Scan for the cell matching the given text and deliver its (X, Y) coordinate at center. 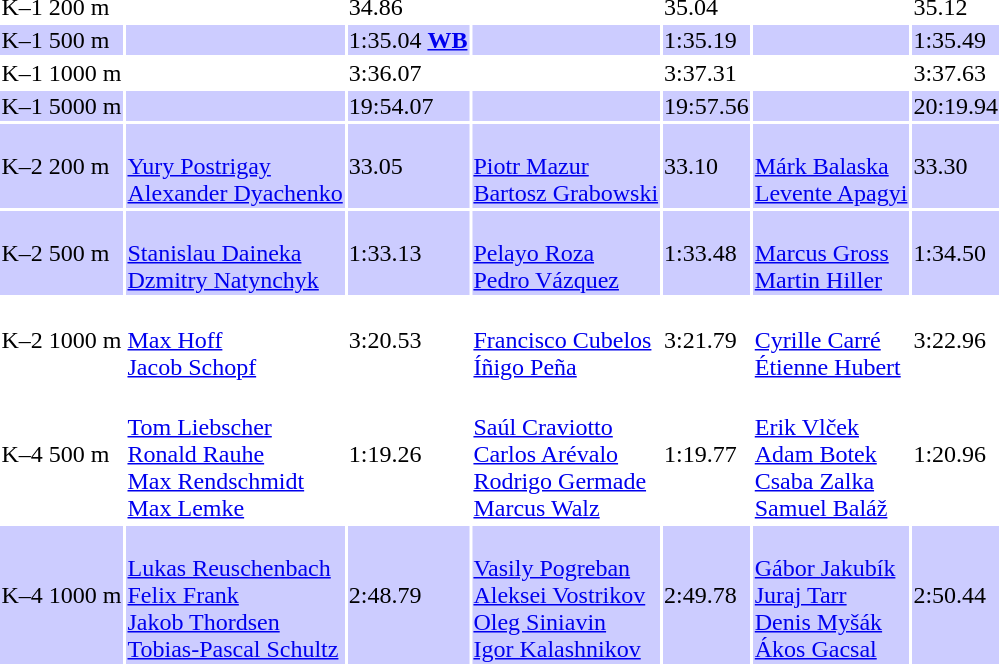
1:35.04 WB (408, 40)
1:33.13 (408, 253)
Erik VlčekAdam BotekCsaba ZalkaSamuel Baláž (831, 454)
33.10 (707, 166)
K–1 5000 m (62, 106)
Saúl CraviottoCarlos ArévaloRodrigo GermadeMarcus Walz (566, 454)
K–2 200 m (62, 166)
K–4 500 m (62, 454)
Lukas ReuschenbachFelix FrankJakob ThordsenTobias-Pascal Schultz (235, 595)
Márk BalaskaLevente Apagyi (831, 166)
19:54.07 (408, 106)
Yury PostrigayAlexander Dyachenko (235, 166)
K–1 1000 m (62, 73)
Francisco CubelosÍñigo Peña (566, 340)
2:48.79 (408, 595)
3:36.07 (408, 73)
K–4 1000 m (62, 595)
3:20.53 (408, 340)
3:37.31 (707, 73)
Max HoffJacob Schopf (235, 340)
Pelayo RozaPedro Vázquez (566, 253)
1:33.48 (707, 253)
1:19.26 (408, 454)
Cyrille CarréÉtienne Hubert (831, 340)
2:49.78 (707, 595)
1:35.19 (707, 40)
K–2 1000 m (62, 340)
33.05 (408, 166)
Gábor JakubíkJuraj TarrDenis MyšákÁkos Gacsal (831, 595)
3:21.79 (707, 340)
Piotr MazurBartosz Grabowski (566, 166)
K–2 500 m (62, 253)
Vasily PogrebanAleksei VostrikovOleg SiniavinIgor Kalashnikov (566, 595)
19:57.56 (707, 106)
K–1 500 m (62, 40)
Tom LiebscherRonald RauheMax RendschmidtMax Lemke (235, 454)
1:19.77 (707, 454)
Stanislau DainekaDzmitry Natynchyk (235, 253)
Marcus GrossMartin Hiller (831, 253)
